Search for the cell housing the specified text and yield its [X, Y] center coordinate. 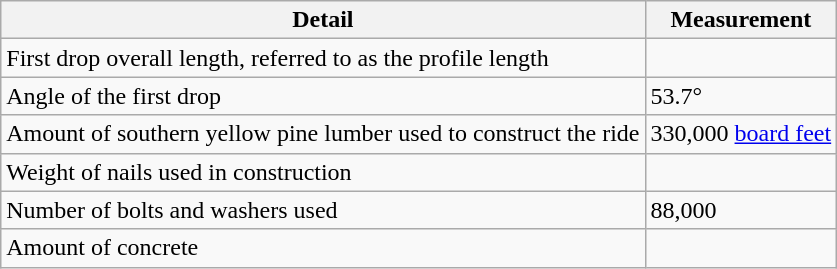
Measurement [741, 20]
Detail [323, 20]
Angle of the first drop [323, 96]
Number of bolts and washers used [323, 210]
88,000 [741, 210]
330,000 board feet [741, 134]
Amount of concrete [323, 248]
First drop overall length, referred to as the profile length [323, 58]
Amount of southern yellow pine lumber used to construct the ride [323, 134]
53.7° [741, 96]
Weight of nails used in construction [323, 172]
